Identify which cell holds the provided text, then report its (X, Y) central coordinate. 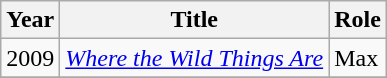
Where the Wild Things Are (194, 58)
Year (30, 20)
Title (194, 20)
Role (358, 20)
Max (358, 58)
2009 (30, 58)
